Determine the [x, y] coordinate at the center of the cell enclosing the given text.  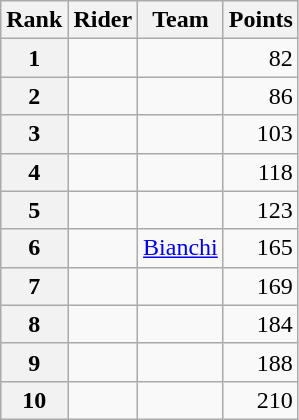
7 [34, 286]
9 [34, 362]
4 [34, 172]
82 [260, 58]
103 [260, 134]
123 [260, 210]
184 [260, 324]
188 [260, 362]
118 [260, 172]
Team [181, 20]
3 [34, 134]
Rank [34, 20]
Points [260, 20]
210 [260, 400]
165 [260, 248]
6 [34, 248]
8 [34, 324]
Rider [103, 20]
1 [34, 58]
5 [34, 210]
86 [260, 96]
10 [34, 400]
169 [260, 286]
Bianchi [181, 248]
2 [34, 96]
